Find where the given text appears and provide that cell's center as (x, y) coordinate. 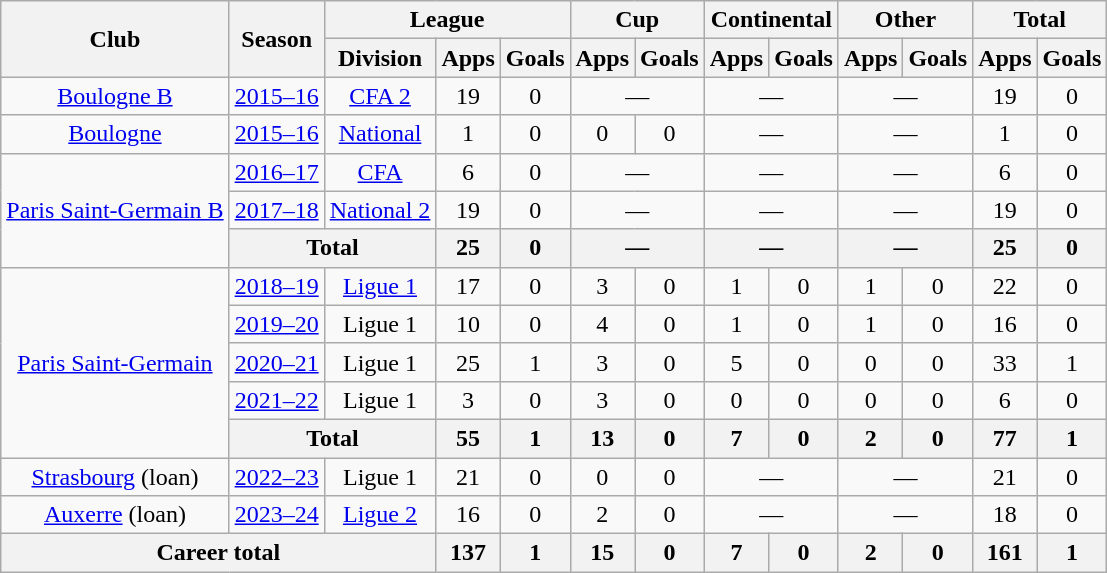
5 (736, 362)
League (447, 20)
2020–21 (276, 362)
2021–22 (276, 400)
Club (115, 39)
2023–24 (276, 515)
18 (1005, 515)
Season (276, 39)
CFA 2 (380, 96)
National (380, 134)
2016–17 (276, 172)
77 (1005, 438)
2017–18 (276, 210)
Boulogne (115, 134)
CFA (380, 172)
Ligue 2 (380, 515)
Continental (771, 20)
Strasbourg (loan) (115, 477)
10 (468, 324)
55 (468, 438)
2019–20 (276, 324)
33 (1005, 362)
Division (380, 58)
Boulogne B (115, 96)
Paris Saint-Germain (115, 362)
Career total (218, 553)
Cup (637, 20)
17 (468, 286)
161 (1005, 553)
Other (905, 20)
Auxerre (loan) (115, 515)
137 (468, 553)
4 (602, 324)
2018–19 (276, 286)
15 (602, 553)
2022–23 (276, 477)
13 (602, 438)
Paris Saint-Germain B (115, 210)
National 2 (380, 210)
22 (1005, 286)
